Scan for the cell matching the given text and deliver its (X, Y) coordinate at center. 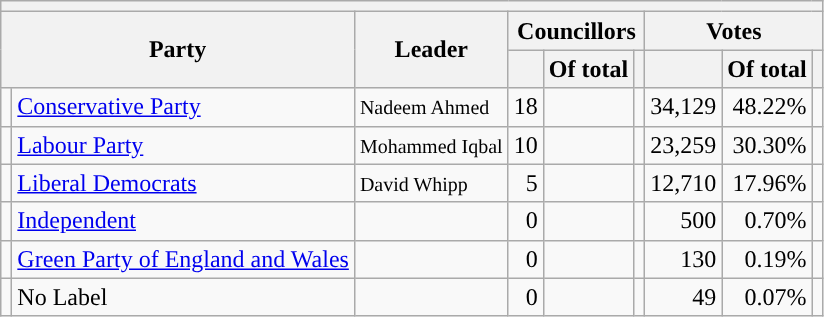
No Label (184, 297)
Labour Party (184, 145)
0.70% (767, 221)
500 (684, 221)
Liberal Democrats (184, 183)
48.22% (767, 107)
Votes (734, 31)
17.96% (767, 183)
130 (684, 259)
49 (684, 297)
Nadeem Ahmed (431, 107)
Conservative Party (184, 107)
34,129 (684, 107)
David Whipp (431, 183)
23,259 (684, 145)
30.30% (767, 145)
5 (526, 183)
Leader (431, 50)
Party (178, 50)
Independent (184, 221)
Councillors (576, 31)
18 (526, 107)
Green Party of England and Wales (184, 259)
10 (526, 145)
0.07% (767, 297)
Mohammed Iqbal (431, 145)
0.19% (767, 259)
12,710 (684, 183)
